Return the [x, y] coordinate for the center point of the cell that contains the specified text.  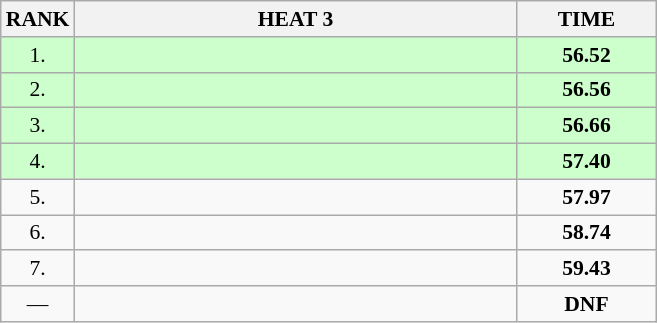
56.52 [587, 55]
1. [38, 55]
57.97 [587, 197]
DNF [587, 304]
6. [38, 233]
4. [38, 162]
2. [38, 90]
59.43 [587, 269]
HEAT 3 [295, 19]
TIME [587, 19]
56.56 [587, 90]
3. [38, 126]
5. [38, 197]
— [38, 304]
RANK [38, 19]
57.40 [587, 162]
58.74 [587, 233]
56.66 [587, 126]
7. [38, 269]
